Pinpoint the cell where the given text exists, returning its [x, y] midpoint coordinate. 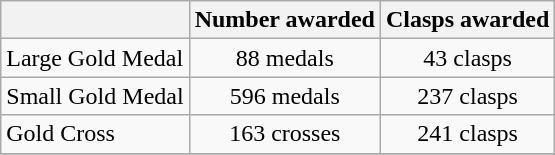
Small Gold Medal [95, 96]
163 crosses [284, 134]
237 clasps [467, 96]
Large Gold Medal [95, 58]
596 medals [284, 96]
241 clasps [467, 134]
Gold Cross [95, 134]
Number awarded [284, 20]
43 clasps [467, 58]
Clasps awarded [467, 20]
88 medals [284, 58]
